From the cell containing the given text, extract its center point as [X, Y] coordinate. 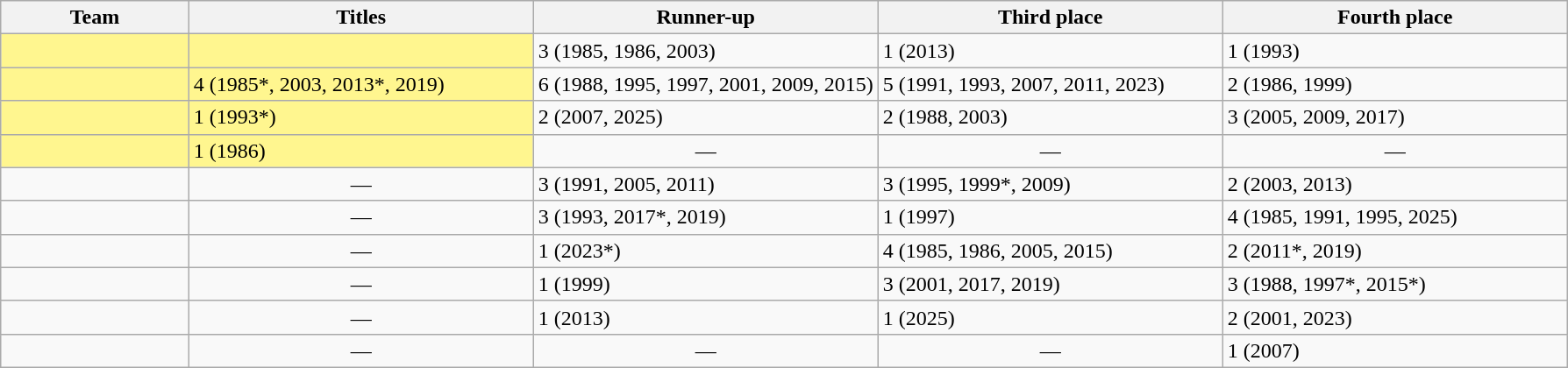
3 (2005, 2009, 2017) [1394, 117]
Titles [361, 18]
3 (1995, 1999*, 2009) [1051, 184]
1 (1993*) [361, 117]
3 (1993, 2017*, 2019) [705, 217]
1 (1986) [361, 151]
2 (1986, 1999) [1394, 84]
Team [95, 18]
1 (1999) [705, 284]
1 (1997) [1051, 217]
4 (1985*, 2003, 2013*, 2019) [361, 84]
5 (1991, 1993, 2007, 2011, 2023) [1051, 84]
6 (1988, 1995, 1997, 2001, 2009, 2015) [705, 84]
Runner-up [705, 18]
3 (1991, 2005, 2011) [705, 184]
2 (1988, 2003) [1051, 117]
1 (2023*) [705, 251]
1 (2007) [1394, 350]
3 (2001, 2017, 2019) [1051, 284]
1 (2025) [1051, 317]
Third place [1051, 18]
4 (1985, 1991, 1995, 2025) [1394, 217]
3 (1988, 1997*, 2015*) [1394, 284]
2 (2007, 2025) [705, 117]
2 (2011*, 2019) [1394, 251]
3 (1985, 1986, 2003) [705, 51]
4 (1985, 1986, 2005, 2015) [1051, 251]
Fourth place [1394, 18]
1 (1993) [1394, 51]
2 (2001, 2023) [1394, 317]
2 (2003, 2013) [1394, 184]
